Identify which cell holds the provided text, then report its [x, y] central coordinate. 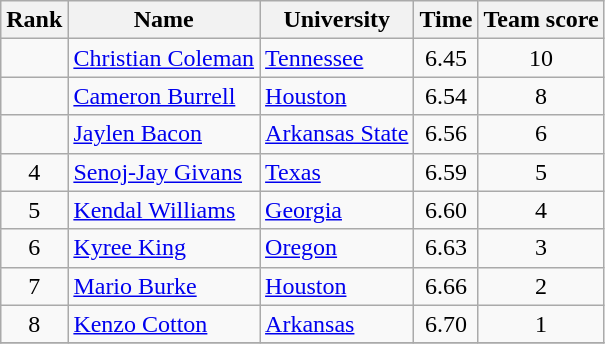
6.70 [446, 324]
2 [541, 286]
Texas [337, 172]
1 [541, 324]
Georgia [337, 210]
6.45 [446, 58]
Cameron Burrell [164, 96]
6.66 [446, 286]
7 [34, 286]
6.54 [446, 96]
6.60 [446, 210]
Oregon [337, 248]
Tennessee [337, 58]
Name [164, 20]
Kendal Williams [164, 210]
10 [541, 58]
6.63 [446, 248]
Jaylen Bacon [164, 134]
Rank [34, 20]
Christian Coleman [164, 58]
University [337, 20]
Mario Burke [164, 286]
Senoj-Jay Givans [164, 172]
Arkansas State [337, 134]
3 [541, 248]
Arkansas [337, 324]
6.59 [446, 172]
Team score [541, 20]
Kenzo Cotton [164, 324]
Time [446, 20]
6.56 [446, 134]
Kyree King [164, 248]
